Determine the [x, y] coordinate at the center of the cell enclosing the given text.  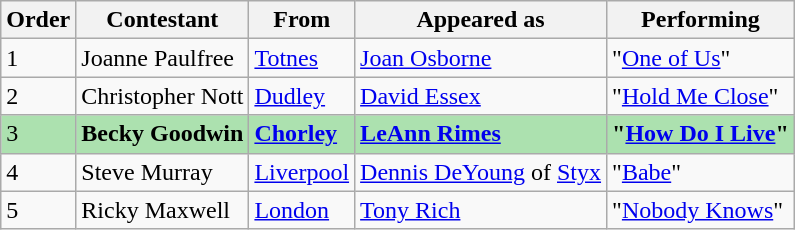
"One of Us" [701, 58]
Ricky Maxwell [162, 210]
David Essex [481, 96]
Joan Osborne [481, 58]
Dudley [302, 96]
2 [38, 96]
London [302, 210]
Contestant [162, 20]
Liverpool [302, 172]
Appeared as [481, 20]
"Babe" [701, 172]
From [302, 20]
Performing [701, 20]
Dennis DeYoung of Styx [481, 172]
Order [38, 20]
Steve Murray [162, 172]
5 [38, 210]
Tony Rich [481, 210]
Christopher Nott [162, 96]
Joanne Paulfree [162, 58]
"Nobody Knows" [701, 210]
LeAnn Rimes [481, 134]
4 [38, 172]
1 [38, 58]
"Hold Me Close" [701, 96]
3 [38, 134]
Becky Goodwin [162, 134]
Chorley [302, 134]
"How Do I Live" [701, 134]
Totnes [302, 58]
